Pinpoint the cell where the given text exists, returning its [x, y] midpoint coordinate. 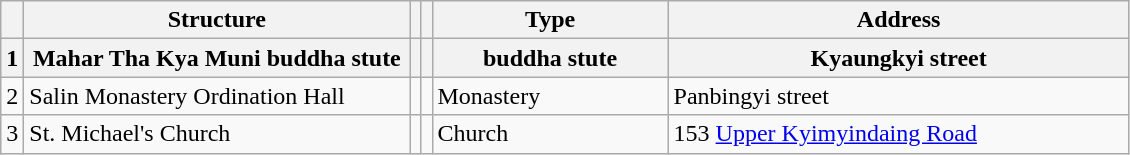
Panbingyi street [898, 96]
3 [12, 134]
153 Upper Kyimyindaing Road [898, 134]
St. Michael's Church [217, 134]
Structure [217, 20]
Type [550, 20]
Church [550, 134]
1 [12, 58]
buddha stute [550, 58]
Kyaungkyi street [898, 58]
Salin Monastery Ordination Hall [217, 96]
Monastery [550, 96]
Address [898, 20]
Mahar Tha Kya Muni buddha stute [217, 58]
2 [12, 96]
